Determine the (x, y) coordinate at the center of the cell enclosing the given text.  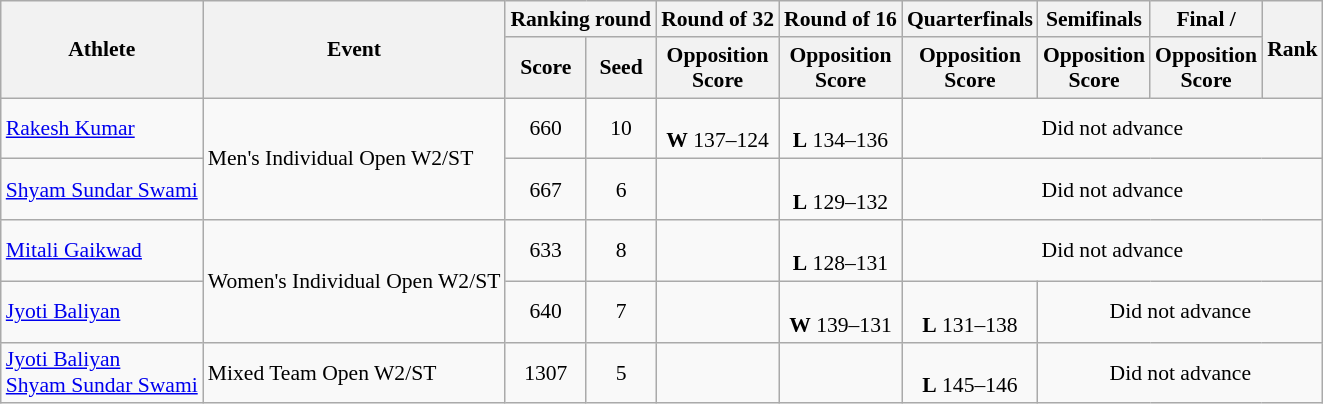
8 (621, 250)
Event (354, 50)
Women's Individual Open W2/ST (354, 281)
Quarterfinals (970, 19)
Semifinals (1094, 19)
L 131–138 (970, 312)
W 137–124 (718, 128)
Men's Individual Open W2/ST (354, 159)
Mitali Gaikwad (102, 250)
L 134–136 (840, 128)
Ranking round (580, 19)
Mixed Team Open W2/ST (354, 372)
Final / (1206, 19)
5 (621, 372)
Athlete (102, 50)
6 (621, 190)
L 128–131 (840, 250)
Rakesh Kumar (102, 128)
Round of 16 (840, 19)
L 129–132 (840, 190)
Round of 32 (718, 19)
Seed (621, 68)
1307 (546, 372)
Jyoti BaliyanShyam Sundar Swami (102, 372)
660 (546, 128)
7 (621, 312)
633 (546, 250)
Shyam Sundar Swami (102, 190)
10 (621, 128)
Jyoti Baliyan (102, 312)
667 (546, 190)
640 (546, 312)
Rank (1292, 50)
W 139–131 (840, 312)
L 145–146 (970, 372)
Score (546, 68)
